For the text-containing cell, return its midpoint in (X, Y) coordinate format. 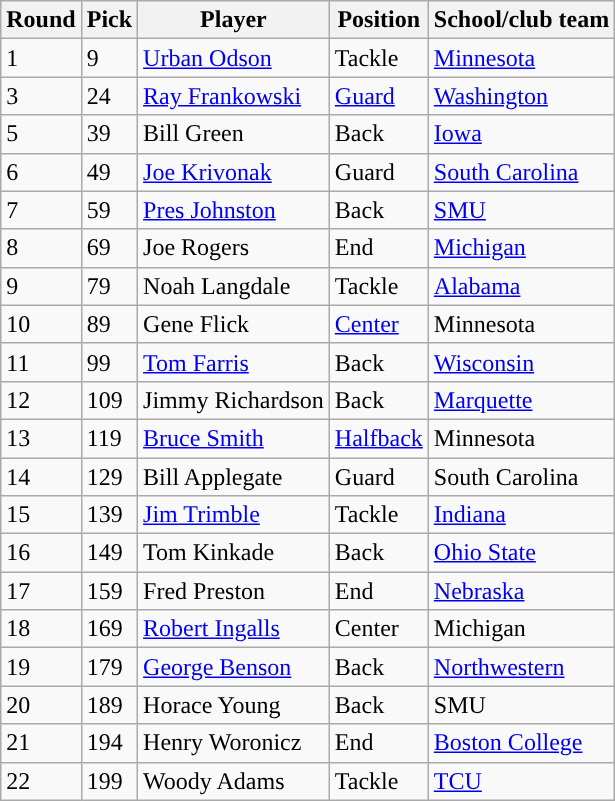
Wisconsin (521, 362)
199 (109, 781)
School/club team (521, 20)
109 (109, 400)
Joe Rogers (234, 248)
Gene Flick (234, 324)
Noah Langdale (234, 286)
59 (109, 210)
15 (41, 515)
Joe Krivonak (234, 172)
George Benson (234, 667)
1 (41, 58)
194 (109, 743)
Bill Applegate (234, 477)
TCU (521, 781)
159 (109, 591)
22 (41, 781)
Fred Preston (234, 591)
11 (41, 362)
12 (41, 400)
6 (41, 172)
Jimmy Richardson (234, 400)
3 (41, 96)
16 (41, 553)
13 (41, 438)
119 (109, 438)
Indiana (521, 515)
149 (109, 553)
Woody Adams (234, 781)
Tom Kinkade (234, 553)
69 (109, 248)
10 (41, 324)
Player (234, 20)
7 (41, 210)
Ray Frankowski (234, 96)
Halfback (378, 438)
179 (109, 667)
79 (109, 286)
Pres Johnston (234, 210)
20 (41, 705)
Urban Odson (234, 58)
Robert Ingalls (234, 629)
Nebraska (521, 591)
Northwestern (521, 667)
8 (41, 248)
5 (41, 134)
Position (378, 20)
Iowa (521, 134)
24 (109, 96)
18 (41, 629)
129 (109, 477)
Washington (521, 96)
14 (41, 477)
Boston College (521, 743)
Bill Green (234, 134)
169 (109, 629)
19 (41, 667)
Round (41, 20)
Marquette (521, 400)
189 (109, 705)
39 (109, 134)
Bruce Smith (234, 438)
Henry Woronicz (234, 743)
139 (109, 515)
Horace Young (234, 705)
17 (41, 591)
Alabama (521, 286)
89 (109, 324)
Pick (109, 20)
Jim Trimble (234, 515)
Ohio State (521, 553)
99 (109, 362)
Tom Farris (234, 362)
49 (109, 172)
21 (41, 743)
